From the cell containing the given text, extract its center point as [X, Y] coordinate. 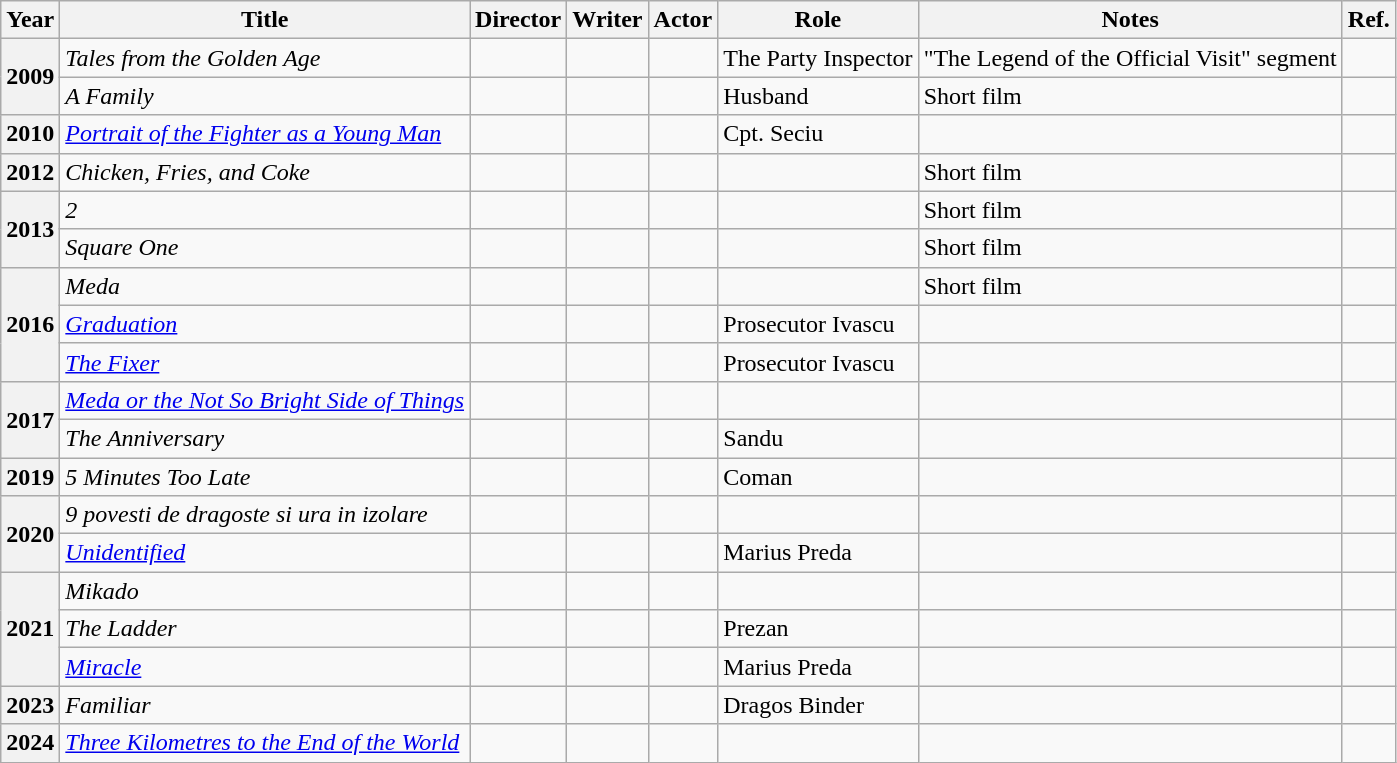
"The Legend of the Official Visit" segment [1130, 58]
Unidentified [265, 553]
Sandu [818, 438]
Tales from the Golden Age [265, 58]
2 [265, 210]
Director [518, 20]
Title [265, 20]
Meda [265, 286]
2024 [30, 743]
Chicken, Fries, and Coke [265, 172]
Dragos Binder [818, 705]
2012 [30, 172]
Mikado [265, 591]
Prezan [818, 629]
Writer [608, 20]
2020 [30, 534]
The Anniversary [265, 438]
2009 [30, 77]
Role [818, 20]
2023 [30, 705]
The Party Inspector [818, 58]
2016 [30, 324]
2010 [30, 134]
Three Kilometres to the End of the World [265, 743]
2017 [30, 419]
Actor [683, 20]
2013 [30, 229]
Familiar [265, 705]
Year [30, 20]
Miracle [265, 667]
Husband [818, 96]
The Fixer [265, 362]
Graduation [265, 324]
Cpt. Seciu [818, 134]
Portrait of the Fighter as a Young Man [265, 134]
The Ladder [265, 629]
Coman [818, 477]
2019 [30, 477]
Ref. [1368, 20]
Notes [1130, 20]
A Family [265, 96]
Square One [265, 248]
2021 [30, 629]
5 Minutes Too Late [265, 477]
Meda or the Not So Bright Side of Things [265, 400]
9 povesti de dragoste si ura in izolare [265, 515]
